Return [X, Y] of the center of cell containing provided text 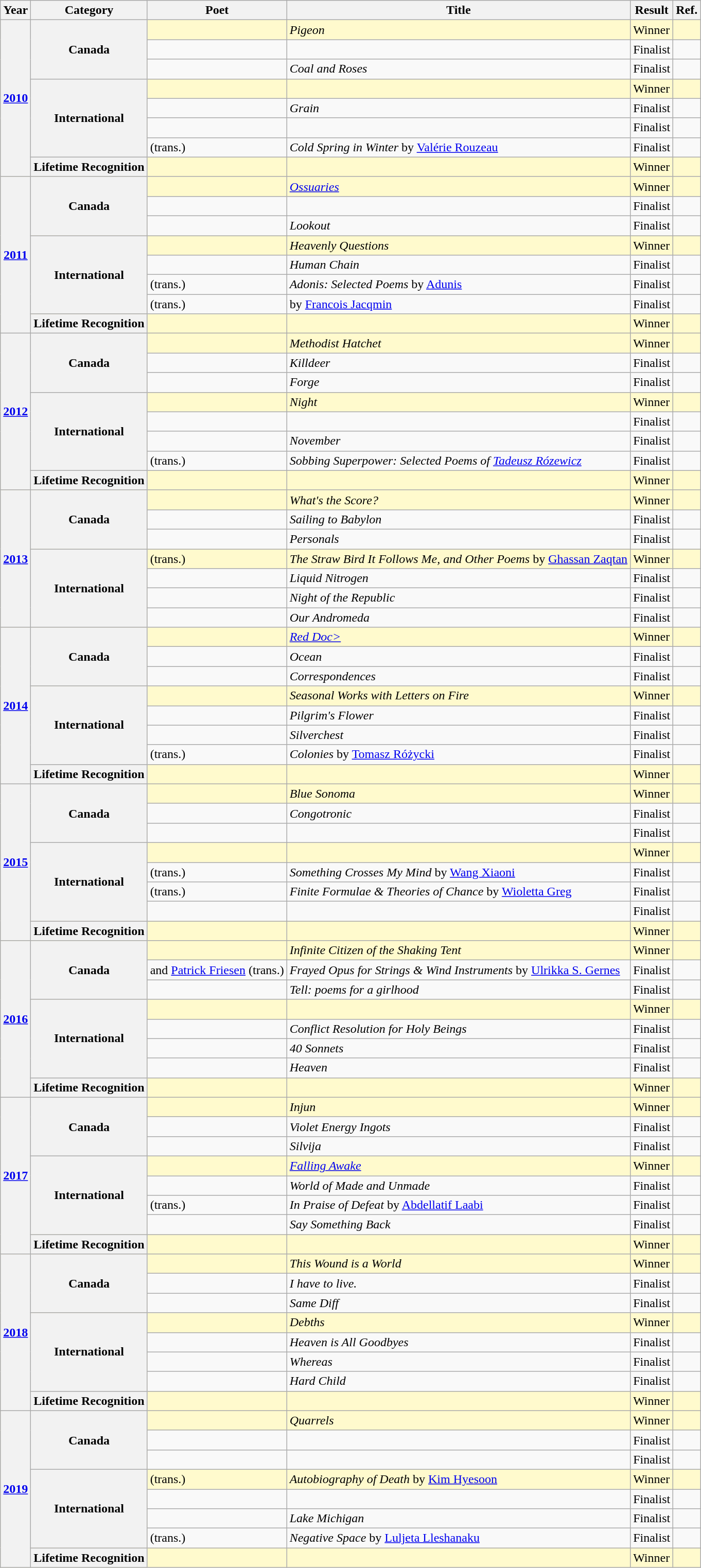
Red Doc> [458, 637]
Heavenly Questions [458, 245]
2017 [15, 1175]
Injun [458, 1107]
In Praise of Defeat by Abdellatif Laabi [458, 1205]
2012 [15, 412]
and Patrick Friesen (trans.) [217, 970]
Infinite Citizen of the Shaking Tent [458, 950]
The Straw Bird It Follows Me, and Other Poems by Ghassan Zaqtan [458, 558]
Frayed Opus for Strings & Wind Instruments by Ulrikka S. Gernes [458, 970]
Ocean [458, 657]
Human Chain [458, 265]
Cold Spring in Winter by Valérie Rouzeau [458, 147]
Ref. [687, 10]
Silvija [458, 1146]
Methodist Hatchet [458, 343]
Congotronic [458, 813]
Lookout [458, 225]
Heaven is All Goodbyes [458, 1342]
Violet Energy Ingots [458, 1126]
Poet [217, 10]
Whereas [458, 1362]
Hard Child [458, 1381]
Colonies by Tomasz Różycki [458, 754]
Lake Michigan [458, 1519]
Same Diff [458, 1303]
Tell: poems for a girlhood [458, 990]
2014 [15, 706]
2011 [15, 255]
November [458, 441]
2013 [15, 558]
Category [89, 10]
World of Made and Unmade [458, 1185]
Night of the Republic [458, 598]
Heaven [458, 1068]
2019 [15, 1489]
This Wound is a World [458, 1264]
Our Andromeda [458, 618]
Adonis: Selected Poems by Adunis [458, 285]
Say Something Back [458, 1225]
Falling Awake [458, 1166]
Autobiography of Death by Kim Hyesoon [458, 1479]
Debths [458, 1323]
Sailing to Babylon [458, 519]
40 Sonnets [458, 1048]
Night [458, 402]
Grain [458, 108]
Finite Formulae & Theories of Chance by Wioletta Greg [458, 892]
Sobbing Superpower: Selected Poems of Tadeusz Rózewicz [458, 461]
2018 [15, 1332]
Personals [458, 539]
Coal and Roses [458, 69]
Liquid Nitrogen [458, 578]
Negative Space by Luljeta Lleshanaku [458, 1538]
Correspondences [458, 676]
Quarrels [458, 1420]
Pigeon [458, 30]
Something Crosses My Mind by Wang Xiaoni [458, 872]
Result [652, 10]
by Francois Jacqmin [458, 304]
Killdeer [458, 363]
Seasonal Works with Letters on Fire [458, 696]
What's the Score? [458, 500]
Silverchest [458, 735]
Pilgrim's Flower [458, 715]
Ossuaries [458, 186]
Blue Sonoma [458, 794]
Forge [458, 382]
Conflict Resolution for Holy Beings [458, 1029]
2015 [15, 862]
Year [15, 10]
2010 [15, 98]
I have to live. [458, 1283]
Title [458, 10]
2016 [15, 1019]
